Search for the cell housing the specified text and yield its (X, Y) center coordinate. 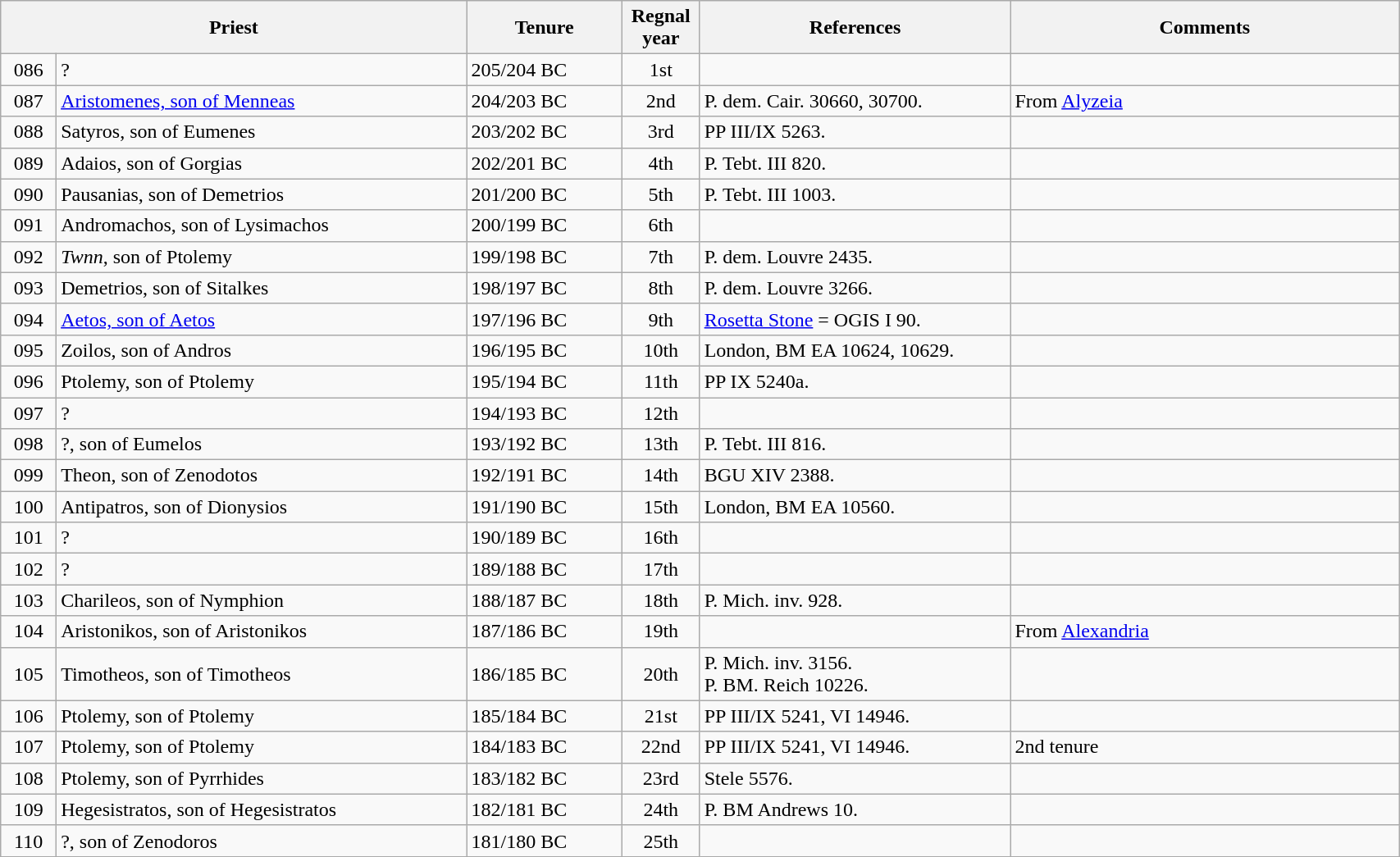
Stele 5576. (855, 778)
1st (661, 70)
P. BM Andrews 10. (855, 809)
17th (661, 569)
?, son of Zenodoros (262, 841)
5th (661, 194)
Aetos, son of Aetos (262, 319)
188/187 BC (545, 600)
14th (661, 476)
086 (29, 70)
PP IX 5240a. (855, 381)
Timotheos, son of Timotheos (262, 674)
Satyros, son of Eumenes (262, 132)
Regnal year (661, 28)
203/202 BC (545, 132)
P. dem. Cair. 30660, 30700. (855, 101)
Comments (1205, 28)
185/184 BC (545, 716)
096 (29, 381)
London, BM EA 10560. (855, 507)
2nd tenure (1205, 747)
Theon, son of Zenodotos (262, 476)
101 (29, 538)
P. Tebt. III 820. (855, 163)
095 (29, 350)
Zoilos, son of Andros (262, 350)
184/183 BC (545, 747)
183/182 BC (545, 778)
16th (661, 538)
099 (29, 476)
10th (661, 350)
3rd (661, 132)
Aristomenes, son of Menneas (262, 101)
Pausanias, son of Demetrios (262, 194)
097 (29, 413)
London, BM EA 10624, 10629. (855, 350)
Antipatros, son of Dionysios (262, 507)
182/181 BC (545, 809)
2nd (661, 101)
089 (29, 163)
094 (29, 319)
201/200 BC (545, 194)
References (855, 28)
110 (29, 841)
090 (29, 194)
091 (29, 226)
191/190 BC (545, 507)
187/186 BC (545, 631)
P. dem. Louvre 2435. (855, 257)
Demetrios, son of Sitalkes (262, 288)
Priest (234, 28)
098 (29, 444)
195/194 BC (545, 381)
204/203 BC (545, 101)
7th (661, 257)
194/193 BC (545, 413)
197/196 BC (545, 319)
21st (661, 716)
193/192 BC (545, 444)
BGU XIV 2388. (855, 476)
P. dem. Louvre 3266. (855, 288)
12th (661, 413)
109 (29, 809)
198/197 BC (545, 288)
P. Tebt. III 816. (855, 444)
PP III/IX 5263. (855, 132)
181/180 BC (545, 841)
092 (29, 257)
4th (661, 163)
Andromachos, son of Lysimachos (262, 226)
093 (29, 288)
?, son of Eumelos (262, 444)
P. Tebt. III 1003. (855, 194)
102 (29, 569)
24th (661, 809)
Ptolemy, son of Pyrrhides (262, 778)
P. Mich. inv. 3156.P. BM. Reich 10226. (855, 674)
13th (661, 444)
106 (29, 716)
186/185 BC (545, 674)
18th (661, 600)
22nd (661, 747)
23rd (661, 778)
25th (661, 841)
103 (29, 600)
196/195 BC (545, 350)
15th (661, 507)
190/189 BC (545, 538)
20th (661, 674)
Hegesistratos, son of Hegesistratos (262, 809)
From Alyzeia (1205, 101)
Tenure (545, 28)
104 (29, 631)
192/191 BC (545, 476)
199/198 BC (545, 257)
11th (661, 381)
Aristonikos, son of Aristonikos (262, 631)
P. Mich. inv. 928. (855, 600)
Charileos, son of Nymphion (262, 600)
205/204 BC (545, 70)
105 (29, 674)
088 (29, 132)
From Alexandria (1205, 631)
9th (661, 319)
202/201 BC (545, 163)
108 (29, 778)
189/188 BC (545, 569)
Twnn, son of Ptolemy (262, 257)
100 (29, 507)
Adaios, son of Gorgias (262, 163)
107 (29, 747)
087 (29, 101)
19th (661, 631)
6th (661, 226)
Rosetta Stone = OGIS I 90. (855, 319)
200/199 BC (545, 226)
8th (661, 288)
